Scan for the cell matching the given text and deliver its (X, Y) coordinate at center. 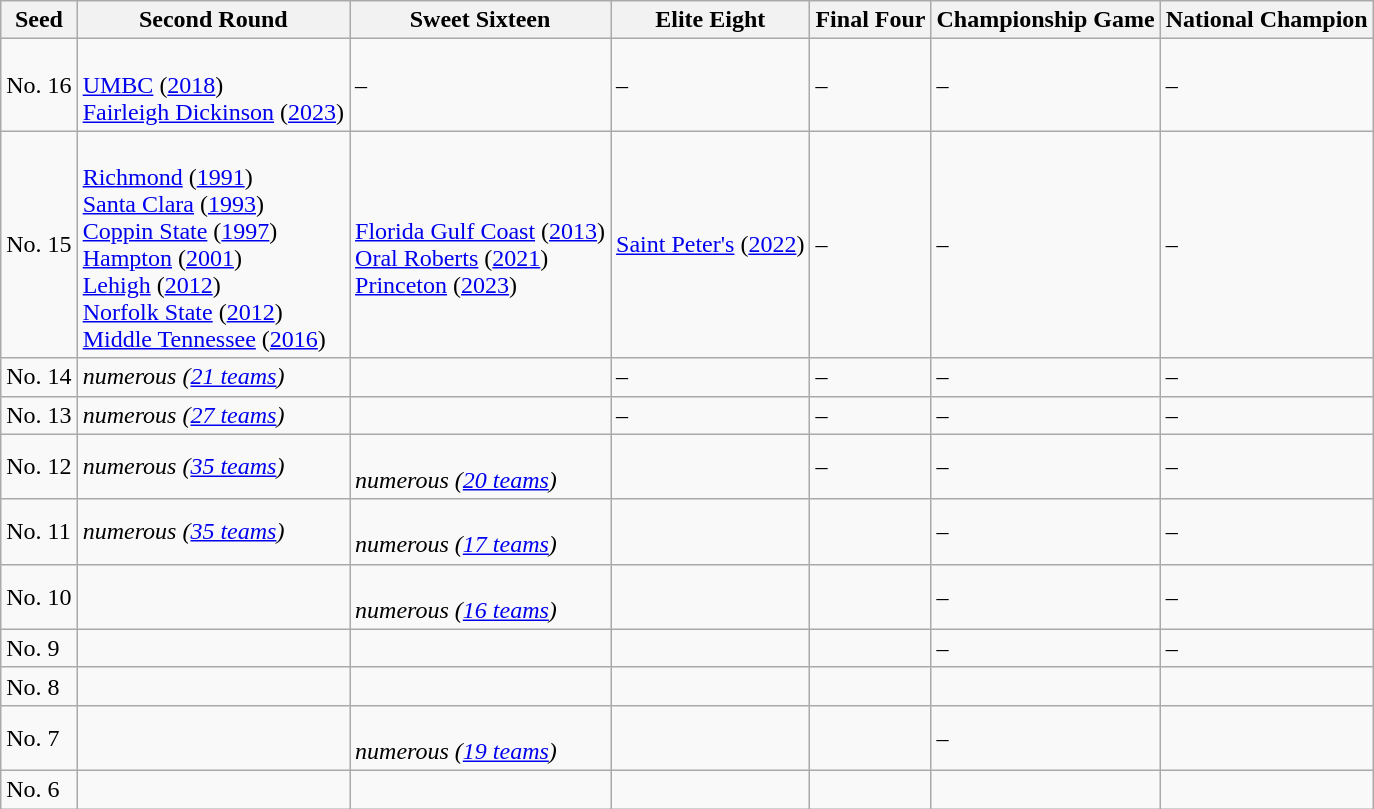
Saint Peter's (2022) (710, 244)
Championship Game (1046, 20)
No. 12 (39, 466)
No. 10 (39, 596)
Florida Gulf Coast (2013) Oral Roberts (2021) Princeton (2023) (480, 244)
numerous (16 teams) (480, 596)
numerous (17 teams) (480, 532)
No. 8 (39, 686)
National Champion (1266, 20)
No. 7 (39, 738)
Second Round (213, 20)
No. 9 (39, 648)
Richmond (1991) Santa Clara (1993) Coppin State (1997) Hampton (2001) Lehigh (2012) Norfolk State (2012) Middle Tennessee (2016) (213, 244)
No. 14 (39, 377)
No. 15 (39, 244)
Sweet Sixteen (480, 20)
No. 6 (39, 789)
No. 11 (39, 532)
UMBC (2018) Fairleigh Dickinson (2023) (213, 85)
numerous (19 teams) (480, 738)
Seed (39, 20)
Final Four (870, 20)
Elite Eight (710, 20)
No. 16 (39, 85)
No. 13 (39, 415)
numerous (20 teams) (480, 466)
numerous (27 teams) (213, 415)
numerous (21 teams) (213, 377)
